Scan for the cell matching the given text and deliver its [X, Y] coordinate at center. 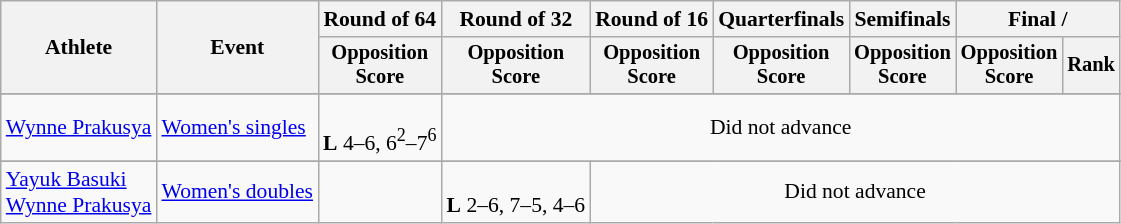
Women's singles [237, 128]
Round of 32 [516, 19]
Women's doubles [237, 192]
L 4–6, 62–76 [380, 128]
Round of 16 [652, 19]
Quarterfinals [781, 19]
L 2–6, 7–5, 4–6 [516, 192]
Final / [1038, 19]
Semifinals [902, 19]
Rank [1091, 66]
Yayuk Basuki Wynne Prakusya [79, 192]
Wynne Prakusya [79, 128]
Round of 64 [380, 19]
Athlete [79, 48]
Event [237, 48]
